Return [X, Y] of the center of cell containing provided text 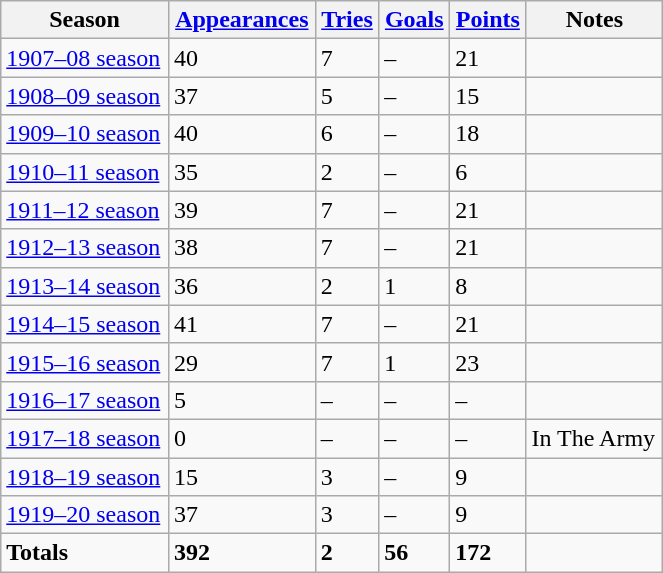
1918–19 season [85, 477]
1909–10 season [85, 134]
36 [242, 286]
39 [242, 210]
29 [242, 362]
1912–13 season [85, 248]
56 [414, 553]
8 [488, 286]
Points [488, 20]
Appearances [242, 20]
1913–14 season [85, 286]
0 [242, 438]
18 [488, 134]
1919–20 season [85, 515]
1915–16 season [85, 362]
1908–09 season [85, 96]
392 [242, 553]
1917–18 season [85, 438]
23 [488, 362]
Totals [85, 553]
1914–15 season [85, 324]
41 [242, 324]
Tries [347, 20]
Goals [414, 20]
35 [242, 172]
1910–11 season [85, 172]
Season [85, 20]
172 [488, 553]
1916–17 season [85, 400]
Notes [594, 20]
In The Army [594, 438]
38 [242, 248]
1907–08 season [85, 58]
1911–12 season [85, 210]
